Capture the cell that displays the provided text and extract its (x, y) central coordinate. 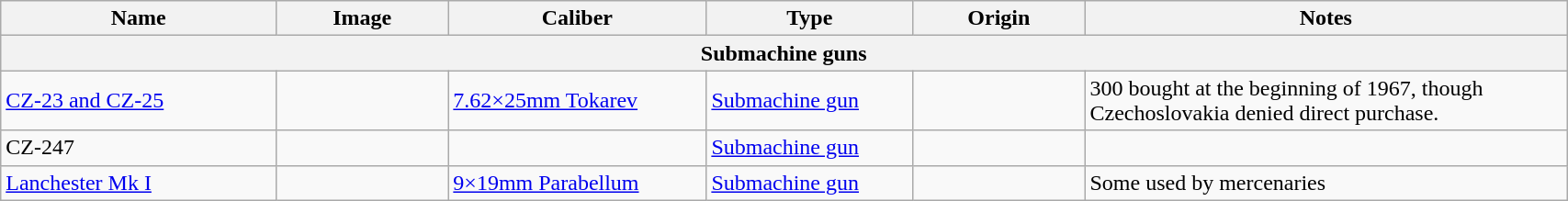
Origin (999, 18)
300 bought at the beginning of 1967, though Czechoslovakia denied direct purchase. (1326, 101)
7.62×25mm Tokarev (577, 101)
CZ-247 (139, 148)
Name (139, 18)
Lanchester Mk I (139, 183)
Notes (1326, 18)
Image (362, 18)
Type (810, 18)
Caliber (577, 18)
Some used by mercenaries (1326, 183)
9×19mm Parabellum (577, 183)
CZ-23 and CZ-25 (139, 101)
Submachine guns (784, 53)
